Search for the cell housing the specified text and yield its [X, Y] center coordinate. 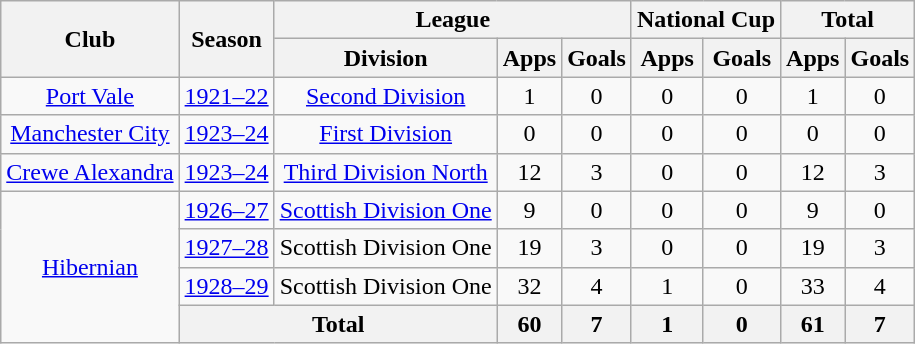
61 [813, 324]
Season [226, 39]
1926–27 [226, 210]
Third Division North [386, 172]
60 [529, 324]
Hibernian [90, 267]
Second Division [386, 96]
Club [90, 39]
32 [529, 286]
National Cup [706, 20]
1927–28 [226, 248]
33 [813, 286]
Crewe Alexandra [90, 172]
Port Vale [90, 96]
1921–22 [226, 96]
First Division [386, 134]
Division [386, 58]
League [452, 20]
1928–29 [226, 286]
Manchester City [90, 134]
